Determine the [X, Y] coordinate at the center of the cell enclosing the given text.  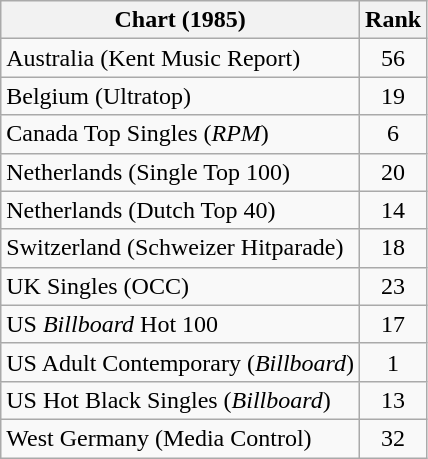
Australia (Kent Music Report) [180, 58]
Rank [394, 20]
6 [394, 134]
17 [394, 324]
Belgium (Ultratop) [180, 96]
56 [394, 58]
UK Singles (OCC) [180, 286]
20 [394, 172]
Chart (1985) [180, 20]
Canada Top Singles (RPM) [180, 134]
US Adult Contemporary (Billboard) [180, 362]
West Germany (Media Control) [180, 438]
23 [394, 286]
Netherlands (Dutch Top 40) [180, 210]
32 [394, 438]
US Hot Black Singles (Billboard) [180, 400]
1 [394, 362]
Switzerland (Schweizer Hitparade) [180, 248]
US Billboard Hot 100 [180, 324]
Netherlands (Single Top 100) [180, 172]
13 [394, 400]
18 [394, 248]
14 [394, 210]
19 [394, 96]
